Detect which cell encompasses the target text, then output its (X, Y) center coordinate. 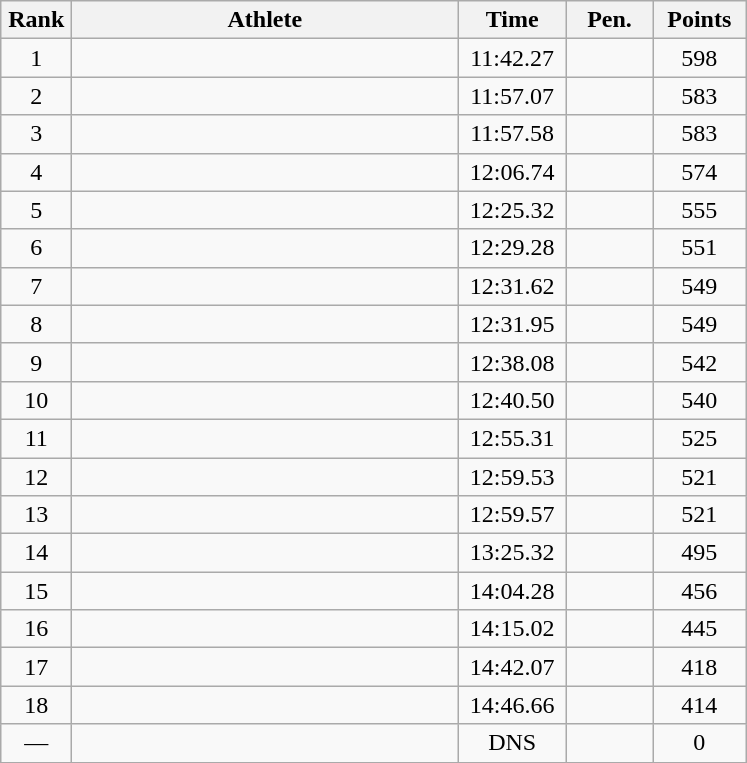
11 (36, 438)
13 (36, 515)
12:31.62 (512, 286)
— (36, 743)
8 (36, 324)
2 (36, 96)
16 (36, 629)
12:40.50 (512, 400)
12:59.53 (512, 477)
0 (699, 743)
1 (36, 58)
6 (36, 248)
12:29.28 (512, 248)
5 (36, 210)
17 (36, 667)
DNS (512, 743)
3 (36, 134)
Rank (36, 20)
12:31.95 (512, 324)
555 (699, 210)
14:15.02 (512, 629)
12 (36, 477)
598 (699, 58)
12:59.57 (512, 515)
10 (36, 400)
14:04.28 (512, 591)
7 (36, 286)
Points (699, 20)
14:46.66 (512, 705)
9 (36, 362)
11:57.58 (512, 134)
11:42.27 (512, 58)
574 (699, 172)
13:25.32 (512, 553)
418 (699, 667)
Pen. (609, 20)
12:55.31 (512, 438)
495 (699, 553)
551 (699, 248)
18 (36, 705)
4 (36, 172)
542 (699, 362)
540 (699, 400)
Time (512, 20)
11:57.07 (512, 96)
12:38.08 (512, 362)
12:25.32 (512, 210)
15 (36, 591)
14:42.07 (512, 667)
456 (699, 591)
414 (699, 705)
445 (699, 629)
12:06.74 (512, 172)
14 (36, 553)
525 (699, 438)
Athlete (265, 20)
